Provide the [x, y] coordinate of the cell's center where the given text is located.  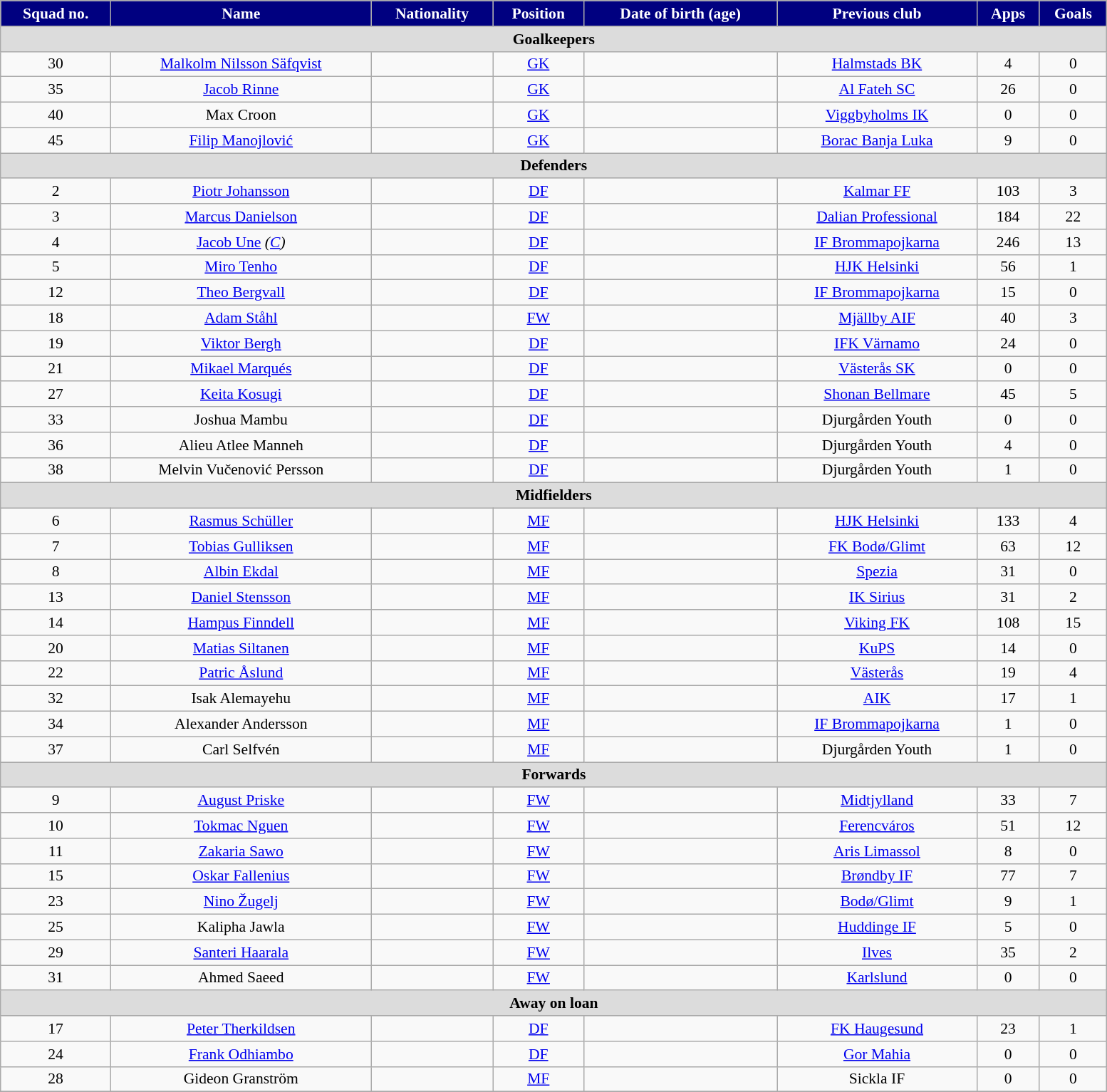
21 [56, 369]
Alexander Andersson [241, 724]
51 [1008, 826]
Mjällby AIF [877, 318]
Ahmed Saeed [241, 978]
Matias Siltanen [241, 648]
Squad no. [56, 14]
Viggbyholms IK [877, 115]
Previous club [877, 14]
Karlslund [877, 978]
Dalian Professional [877, 217]
Malkolm Nilsson Säfqvist [241, 64]
IK Sirius [877, 598]
Albin Ekdal [241, 572]
184 [1008, 217]
Jacob Rinne [241, 90]
Apps [1008, 14]
Peter Therkildsen [241, 1029]
27 [56, 395]
133 [1008, 521]
108 [1008, 623]
Rasmus Schüller [241, 521]
Brøndby IF [877, 876]
Max Croon [241, 115]
Defenders [554, 166]
Mikael Marqués [241, 369]
Gor Mahia [877, 1054]
Viking FK [877, 623]
Halmstads BK [877, 64]
Shonan Bellmare [877, 395]
103 [1008, 192]
Filip Manojlović [241, 140]
Joshua Mambu [241, 420]
Hampus Finndell [241, 623]
10 [56, 826]
Position [539, 14]
38 [56, 470]
Adam Ståhl [241, 318]
Miro Tenho [241, 267]
36 [56, 445]
Midfielders [554, 496]
Tobias Gulliksen [241, 546]
63 [1008, 546]
KuPS [877, 648]
37 [56, 749]
Frank Odhiambo [241, 1054]
Carl Selfvén [241, 749]
Goalkeepers [554, 39]
34 [56, 724]
Sickla IF [877, 1079]
28 [56, 1079]
AIK [877, 699]
Marcus Danielson [241, 217]
Isak Alemayehu [241, 699]
Huddinge IF [877, 927]
25 [56, 927]
Away on loan [554, 1004]
Daniel Stensson [241, 598]
Date of birth (age) [680, 14]
Aris Limassol [877, 851]
20 [56, 648]
Viktor Bergh [241, 343]
Theo Bergvall [241, 293]
Kalipha Jawla [241, 927]
Zakaria Sawo [241, 851]
Keita Kosugi [241, 395]
Nino Žugelj [241, 902]
Ferencváros [877, 826]
Patric Åslund [241, 673]
32 [56, 699]
6 [56, 521]
Jacob Une (C) [241, 242]
August Priske [241, 801]
18 [56, 318]
Name [241, 14]
Forwards [554, 775]
30 [56, 64]
Västerås SK [877, 369]
Goals [1073, 14]
FK Bodø/Glimt [877, 546]
29 [56, 952]
Piotr Johansson [241, 192]
77 [1008, 876]
Ilves [877, 952]
IFK Värnamo [877, 343]
Santeri Haarala [241, 952]
Borac Banja Luka [877, 140]
Alieu Atlee Manneh [241, 445]
Al Fateh SC [877, 90]
246 [1008, 242]
Bodø/Glimt [877, 902]
Nationality [432, 14]
Oskar Fallenius [241, 876]
Gideon Granström [241, 1079]
Kalmar FF [877, 192]
56 [1008, 267]
FK Haugesund [877, 1029]
Midtjylland [877, 801]
Tokmac Nguen [241, 826]
Melvin Vučenović Persson [241, 470]
11 [56, 851]
Spezia [877, 572]
26 [1008, 90]
Västerås [877, 673]
